Locate the cell with the specified text and output its [X, Y] center coordinate. 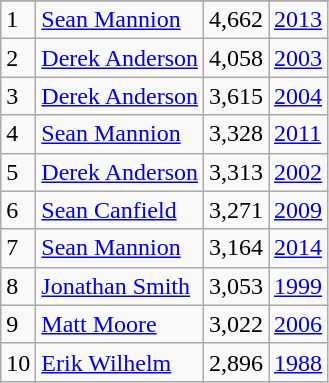
2004 [298, 96]
2006 [298, 324]
2009 [298, 210]
3,022 [236, 324]
2002 [298, 172]
Jonathan Smith [120, 286]
1999 [298, 286]
5 [18, 172]
2014 [298, 248]
2011 [298, 134]
3,313 [236, 172]
3,053 [236, 286]
2003 [298, 58]
3,615 [236, 96]
Erik Wilhelm [120, 362]
3,271 [236, 210]
1 [18, 20]
7 [18, 248]
4 [18, 134]
Sean Canfield [120, 210]
2013 [298, 20]
Matt Moore [120, 324]
8 [18, 286]
9 [18, 324]
6 [18, 210]
1988 [298, 362]
3,164 [236, 248]
2,896 [236, 362]
3,328 [236, 134]
4,058 [236, 58]
3 [18, 96]
4,662 [236, 20]
2 [18, 58]
10 [18, 362]
